Search for the cell housing the specified text and yield its (X, Y) center coordinate. 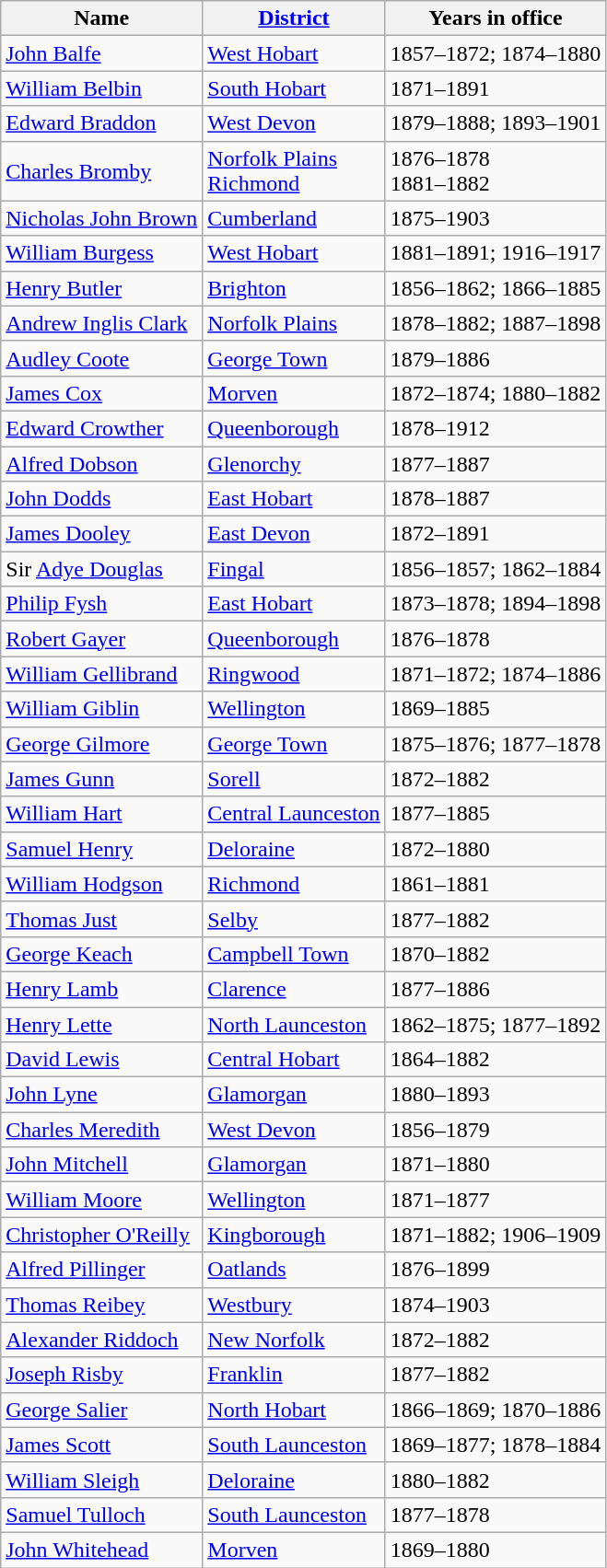
Oatlands (294, 1270)
John Lyne (101, 1095)
1876–1899 (496, 1270)
1871–1891 (496, 88)
John Whitehead (101, 1550)
1875–1876; 1877–1878 (496, 744)
1856–1879 (496, 1130)
John Dodds (101, 499)
1880–1882 (496, 1480)
John Balfe (101, 53)
Cumberland (294, 218)
Thomas Reibey (101, 1305)
Selby (294, 919)
1864–1882 (496, 1060)
1869–1880 (496, 1550)
Andrew Inglis Clark (101, 323)
Samuel Tulloch (101, 1515)
Clarence (294, 989)
1877–1886 (496, 989)
1874–1903 (496, 1305)
John Mitchell (101, 1165)
1872–1880 (496, 849)
New Norfolk (294, 1340)
North Launceston (294, 1025)
1877–1887 (496, 463)
Thomas Just (101, 919)
1866–1869; 1870–1886 (496, 1410)
Westbury (294, 1305)
1877–1885 (496, 814)
South Hobart (294, 88)
Alfred Dobson (101, 463)
James Scott (101, 1445)
Brighton (294, 288)
North Hobart (294, 1410)
Norfolk Plains (294, 323)
1872–1874; 1880–1882 (496, 393)
Charles Meredith (101, 1130)
William Moore (101, 1200)
1861–1881 (496, 884)
James Cox (101, 393)
Audley Coote (101, 358)
Central Launceston (294, 814)
1880–1893 (496, 1095)
Central Hobart (294, 1060)
1871–1877 (496, 1200)
1871–1872; 1874–1886 (496, 674)
Sorell (294, 779)
James Gunn (101, 779)
Henry Lette (101, 1025)
William Gellibrand (101, 674)
District (294, 18)
Campbell Town (294, 954)
Alexander Riddoch (101, 1340)
Franklin (294, 1375)
1881–1891; 1916–1917 (496, 253)
William Belbin (101, 88)
Edward Braddon (101, 123)
Edward Crowther (101, 428)
1877–1878 (496, 1515)
1871–1880 (496, 1165)
Name (101, 18)
Christopher O'Reilly (101, 1235)
1869–1885 (496, 709)
1876–1878 (496, 639)
Henry Lamb (101, 989)
Kingborough (294, 1235)
1856–1862; 1866–1885 (496, 288)
1873–1878; 1894–1898 (496, 604)
George Salier (101, 1410)
George Keach (101, 954)
Philip Fysh (101, 604)
1872–1891 (496, 534)
1875–1903 (496, 218)
1869–1877; 1878–1884 (496, 1445)
1871–1882; 1906–1909 (496, 1235)
Fingal (294, 569)
1862–1875; 1877–1892 (496, 1025)
Samuel Henry (101, 849)
Alfred Pillinger (101, 1270)
Henry Butler (101, 288)
1870–1882 (496, 954)
1878–1887 (496, 499)
Sir Adye Douglas (101, 569)
William Hart (101, 814)
Charles Bromby (101, 171)
David Lewis (101, 1060)
William Sleigh (101, 1480)
William Burgess (101, 253)
William Hodgson (101, 884)
1856–1857; 1862–1884 (496, 569)
Ringwood (294, 674)
George Gilmore (101, 744)
Nicholas John Brown (101, 218)
1879–1886 (496, 358)
Norfolk PlainsRichmond (294, 171)
Robert Gayer (101, 639)
1878–1912 (496, 428)
Years in office (496, 18)
William Giblin (101, 709)
Joseph Risby (101, 1375)
Glenorchy (294, 463)
Richmond (294, 884)
James Dooley (101, 534)
East Devon (294, 534)
1857–1872; 1874–1880 (496, 53)
1878–1882; 1887–1898 (496, 323)
1879–1888; 1893–1901 (496, 123)
1876–18781881–1882 (496, 171)
